Find where the given text appears and provide that cell's center as [x, y] coordinate. 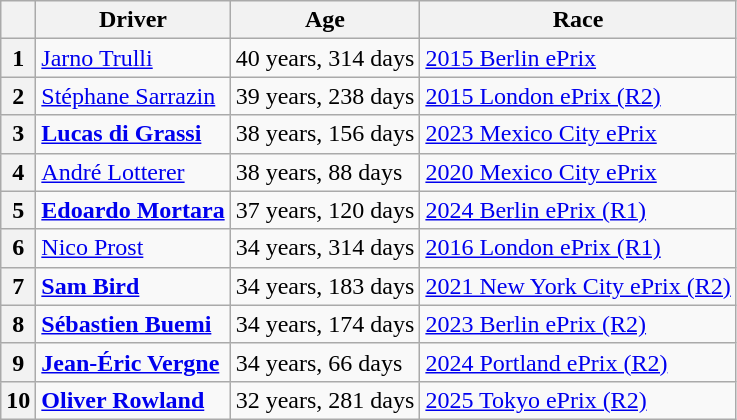
4 [18, 172]
2015 Berlin ePrix [578, 58]
40 years, 314 days [325, 58]
Stéphane Sarrazin [133, 96]
Edoardo Mortara [133, 210]
2 [18, 96]
2020 Mexico City ePrix [578, 172]
8 [18, 324]
2025 Tokyo ePrix (R2) [578, 400]
10 [18, 400]
Sébastien Buemi [133, 324]
34 years, 66 days [325, 362]
Oliver Rowland [133, 400]
34 years, 174 days [325, 324]
Race [578, 20]
André Lotterer [133, 172]
34 years, 314 days [325, 248]
Driver [133, 20]
2023 Berlin ePrix (R2) [578, 324]
34 years, 183 days [325, 286]
5 [18, 210]
Age [325, 20]
37 years, 120 days [325, 210]
2024 Berlin ePrix (R1) [578, 210]
Sam Bird [133, 286]
2024 Portland ePrix (R2) [578, 362]
2015 London ePrix (R2) [578, 96]
Lucas di Grassi [133, 134]
32 years, 281 days [325, 400]
2016 London ePrix (R1) [578, 248]
38 years, 156 days [325, 134]
9 [18, 362]
38 years, 88 days [325, 172]
1 [18, 58]
Jean-Éric Vergne [133, 362]
Jarno Trulli [133, 58]
2021 New York City ePrix (R2) [578, 286]
3 [18, 134]
Nico Prost [133, 248]
2023 Mexico City ePrix [578, 134]
6 [18, 248]
39 years, 238 days [325, 96]
7 [18, 286]
